Provide the [X, Y] coordinate of the cell's center where the given text is located.  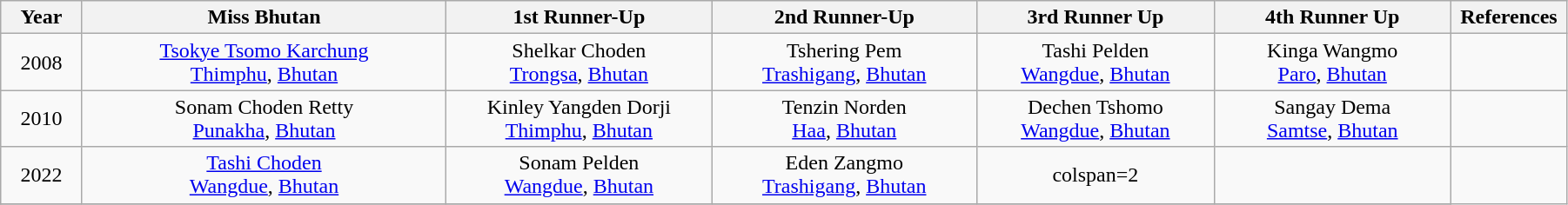
2010 [42, 118]
1st Runner-Up [580, 17]
Shelkar Choden Trongsa, Bhutan [580, 63]
Kinley Yangden Dorji Thimphu, Bhutan [580, 118]
Tenzin Norden Haa, Bhutan [844, 118]
Miss Bhutan [265, 17]
2008 [42, 63]
4th Runner Up [1332, 17]
2nd Runner-Up [844, 17]
Sonam Choden Retty Punakha, Bhutan [265, 118]
3rd Runner Up [1096, 17]
Sangay Dema Samtse, Bhutan [1332, 118]
Kinga Wangmo Paro, Bhutan [1332, 63]
Year [42, 17]
Tshering Pem Trashigang, Bhutan [844, 63]
References [1509, 17]
2022 [42, 175]
Tashi Choden Wangdue, Bhutan [265, 175]
Tashi Pelden Wangdue, Bhutan [1096, 63]
Eden Zangmo Trashigang, Bhutan [844, 175]
colspan=2 [1096, 175]
Sonam Pelden Wangdue, Bhutan [580, 175]
Tsokye Tsomo Karchung Thimphu, Bhutan [265, 63]
Dechen Tshomo Wangdue, Bhutan [1096, 118]
